Identify which cell holds the provided text, then report its (X, Y) central coordinate. 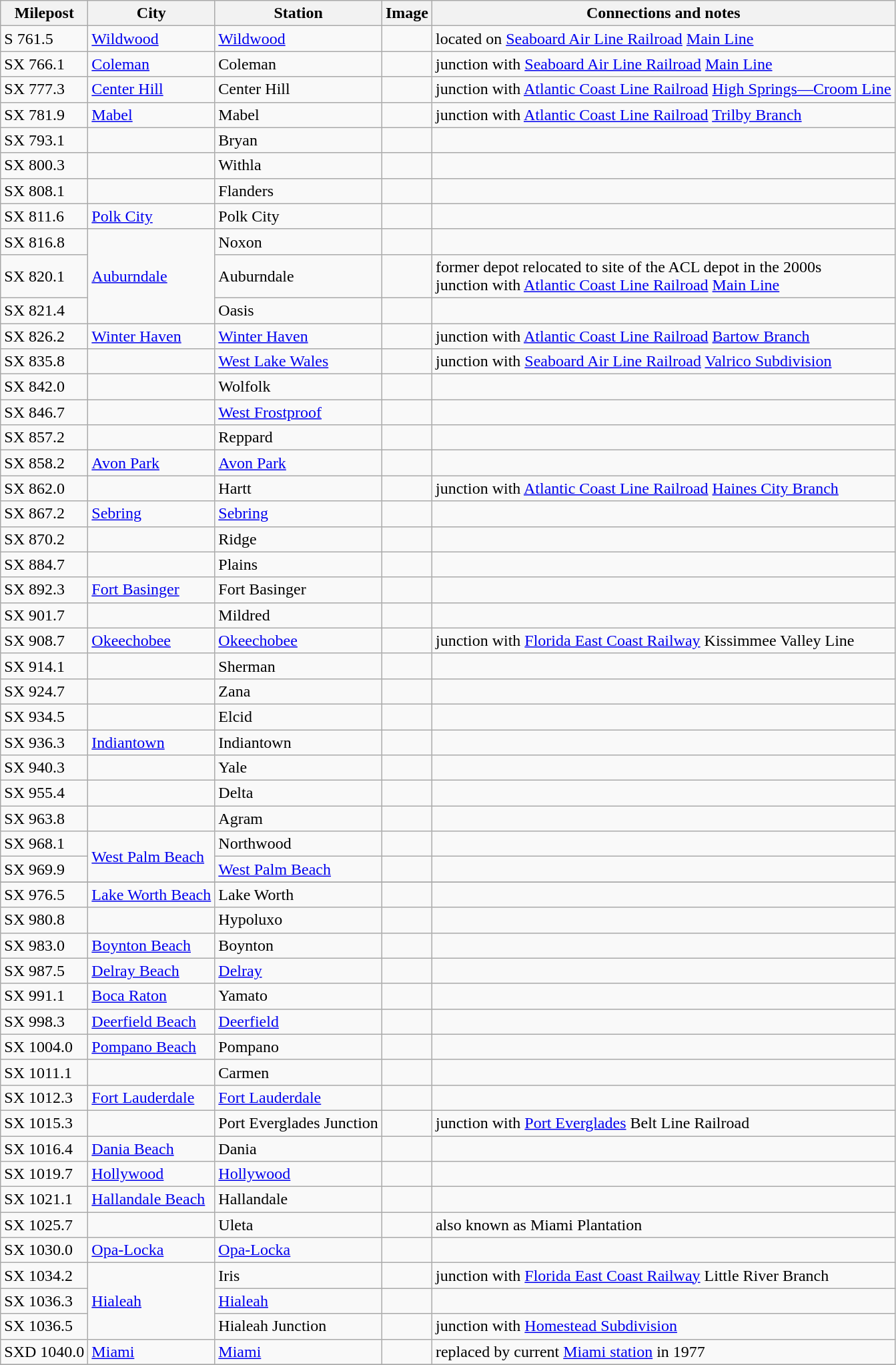
Pompano (299, 1047)
Uleta (299, 1225)
Hialeah Junction (299, 1326)
SX 1019.7 (44, 1174)
SX 976.5 (44, 895)
SX 884.7 (44, 564)
Port Everglades Junction (299, 1123)
Northwood (299, 844)
Carmen (299, 1072)
Agram (299, 819)
SX 980.8 (44, 920)
junction with Homestead Subdivision (663, 1326)
Oasis (299, 310)
SX 1025.7 (44, 1225)
SX 857.2 (44, 438)
Ridge (299, 539)
Flanders (299, 191)
Delray (299, 971)
junction with Seaboard Air Line Railroad Valrico Subdivision (663, 362)
Deerfield (299, 1021)
SX 1012.3 (44, 1097)
Zana (299, 691)
Lake Worth Beach (151, 895)
SX 934.5 (44, 717)
SX 858.2 (44, 463)
SX 901.7 (44, 615)
SX 1015.3 (44, 1123)
junction with Atlantic Coast Line Railroad Haines City Branch (663, 488)
Plains (299, 564)
SX 998.3 (44, 1021)
Lake Worth (299, 895)
SX 867.2 (44, 514)
S 761.5 (44, 39)
Noxon (299, 242)
SX 870.2 (44, 539)
SX 808.1 (44, 191)
SX 936.3 (44, 743)
Bryan (299, 140)
SX 821.4 (44, 310)
Hallandale (299, 1200)
Boynton Beach (151, 945)
SX 1034.2 (44, 1276)
also known as Miami Plantation (663, 1225)
Hartt (299, 488)
Connections and notes (663, 13)
Yamato (299, 996)
junction with Seaboard Air Line Railroad Main Line (663, 64)
junction with Atlantic Coast Line Railroad Trilby Branch (663, 115)
SX 892.3 (44, 590)
SX 842.0 (44, 387)
SX 1036.3 (44, 1301)
Iris (299, 1276)
SX 816.8 (44, 242)
SX 983.0 (44, 945)
Wolfolk (299, 387)
SX 924.7 (44, 691)
Station (299, 13)
SX 969.9 (44, 869)
SX 963.8 (44, 819)
SX 987.5 (44, 971)
SX 781.9 (44, 115)
Image (407, 13)
SX 846.7 (44, 412)
SX 991.1 (44, 996)
SX 811.6 (44, 216)
former depot relocated to site of the ACL depot in the 2000sjunction with Atlantic Coast Line Railroad Main Line (663, 276)
SX 1016.4 (44, 1148)
Deerfield Beach (151, 1021)
SX 826.2 (44, 336)
Yale (299, 768)
West Lake Wales (299, 362)
SX 1011.1 (44, 1072)
located on Seaboard Air Line Railroad Main Line (663, 39)
Mildred (299, 615)
SX 766.1 (44, 64)
junction with Port Everglades Belt Line Railroad (663, 1123)
Boca Raton (151, 996)
replaced by current Miami station in 1977 (663, 1352)
Pompano Beach (151, 1047)
SX 1004.0 (44, 1047)
SX 908.7 (44, 640)
West Frostproof (299, 412)
SX 1030.0 (44, 1250)
SX 1036.5 (44, 1326)
Milepost (44, 13)
Dania (299, 1148)
Boynton (299, 945)
SX 793.1 (44, 140)
Sherman (299, 666)
Delray Beach (151, 971)
SX 835.8 (44, 362)
Hallandale Beach (151, 1200)
SX 820.1 (44, 276)
Reppard (299, 438)
junction with Florida East Coast Railway Kissimmee Valley Line (663, 640)
SX 777.3 (44, 89)
SX 862.0 (44, 488)
SX 800.3 (44, 165)
Dania Beach (151, 1148)
Withla (299, 165)
SXD 1040.0 (44, 1352)
SX 940.3 (44, 768)
Hypoluxo (299, 920)
Delta (299, 793)
junction with Atlantic Coast Line Railroad Bartow Branch (663, 336)
City (151, 13)
SX 1021.1 (44, 1200)
junction with Florida East Coast Railway Little River Branch (663, 1276)
SX 914.1 (44, 666)
SX 955.4 (44, 793)
SX 968.1 (44, 844)
Elcid (299, 717)
junction with Atlantic Coast Line Railroad High Springs—Croom Line (663, 89)
